Determine the (x, y) coordinate at the center of the cell enclosing the given text.  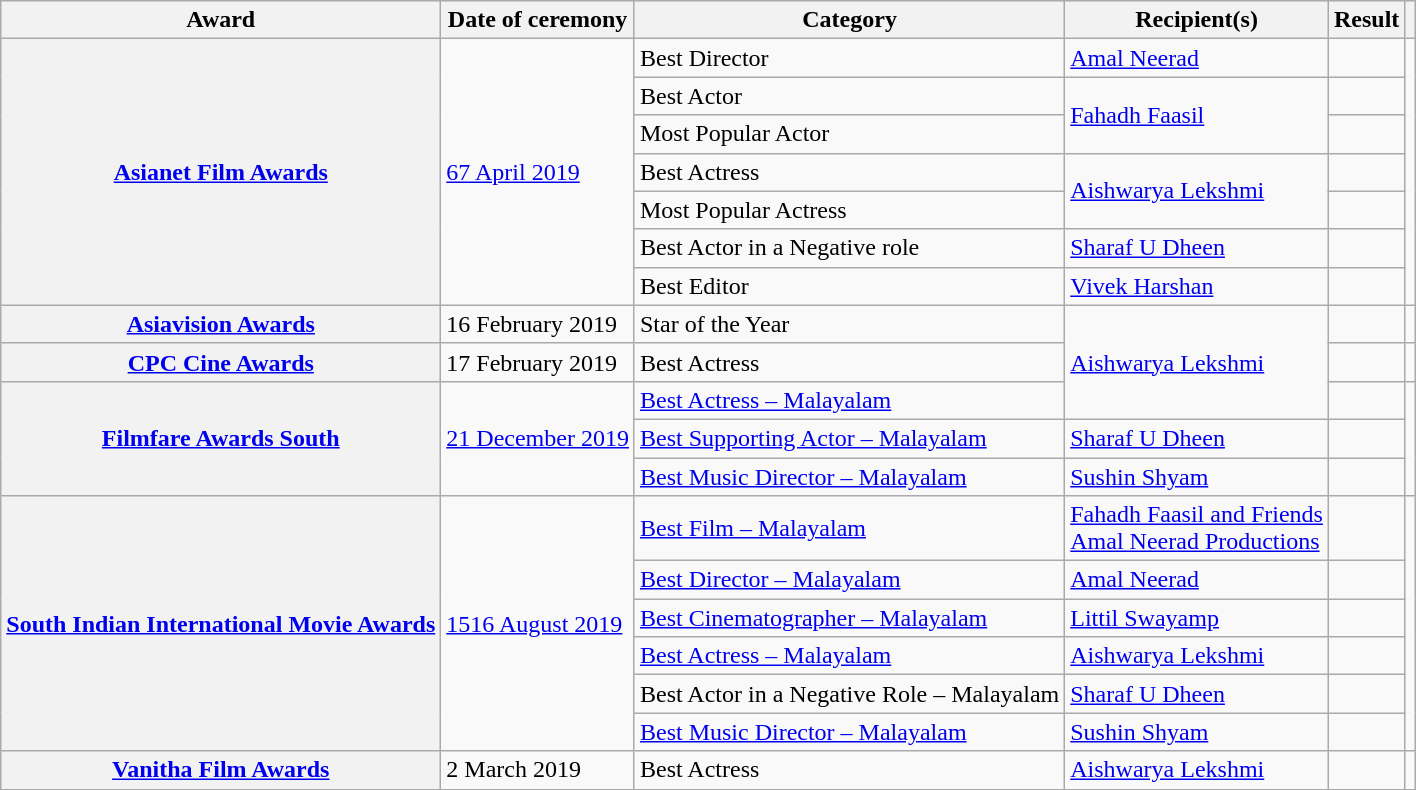
Vivek Harshan (1197, 286)
Filmfare Awards South (221, 438)
Best Actor in a Negative role (849, 248)
Vanitha Film Awards (221, 770)
Fahadh Faasil and FriendsAmal Neerad Productions (1197, 528)
21 December 2019 (538, 438)
Most Popular Actress (849, 210)
Asiavision Awards (221, 324)
1516 August 2019 (538, 624)
16 February 2019 (538, 324)
2 March 2019 (538, 770)
Best Director (849, 58)
17 February 2019 (538, 362)
Category (849, 20)
Best Director – Malayalam (849, 580)
Star of the Year (849, 324)
South Indian International Movie Awards (221, 624)
Fahadh Faasil (1197, 115)
Asianet Film Awards (221, 172)
CPC Cine Awards (221, 362)
Best Editor (849, 286)
Award (221, 20)
Best Actor (849, 96)
Most Popular Actor (849, 134)
Best Film – Malayalam (849, 528)
Best Cinematographer – Malayalam (849, 618)
67 April 2019 (538, 172)
Best Actor in a Negative Role – Malayalam (849, 694)
Littil Swayamp (1197, 618)
Recipient(s) (1197, 20)
Date of ceremony (538, 20)
Best Supporting Actor – Malayalam (849, 438)
Result (1366, 20)
